Extract the (x, y) coordinate from the center of the cell holding the provided text.  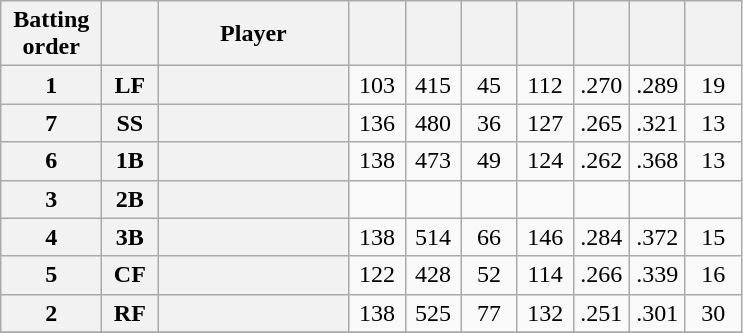
.368 (657, 161)
LF (130, 85)
6 (52, 161)
Batting order (52, 34)
415 (433, 85)
7 (52, 123)
52 (489, 275)
45 (489, 85)
.266 (601, 275)
112 (545, 85)
103 (377, 85)
RF (130, 313)
.262 (601, 161)
.251 (601, 313)
5 (52, 275)
Player (254, 34)
.289 (657, 85)
473 (433, 161)
.284 (601, 237)
30 (713, 313)
1B (130, 161)
2B (130, 199)
.339 (657, 275)
19 (713, 85)
514 (433, 237)
77 (489, 313)
15 (713, 237)
4 (52, 237)
36 (489, 123)
.372 (657, 237)
.265 (601, 123)
CF (130, 275)
127 (545, 123)
66 (489, 237)
480 (433, 123)
136 (377, 123)
3B (130, 237)
16 (713, 275)
2 (52, 313)
49 (489, 161)
1 (52, 85)
525 (433, 313)
.301 (657, 313)
122 (377, 275)
.321 (657, 123)
428 (433, 275)
132 (545, 313)
146 (545, 237)
.270 (601, 85)
3 (52, 199)
114 (545, 275)
124 (545, 161)
SS (130, 123)
